Identify which cell holds the provided text, then report its (x, y) central coordinate. 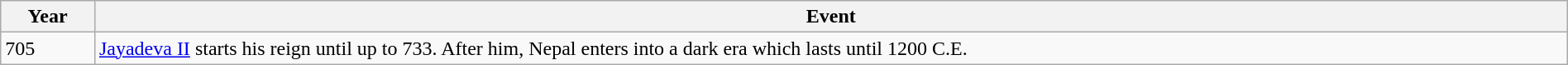
Jayadeva II starts his reign until up to 733. After him, Nepal enters into a dark era which lasts until 1200 C.E. (830, 48)
Year (48, 17)
Event (830, 17)
705 (48, 48)
